Detect which cell encompasses the target text, then output its (X, Y) center coordinate. 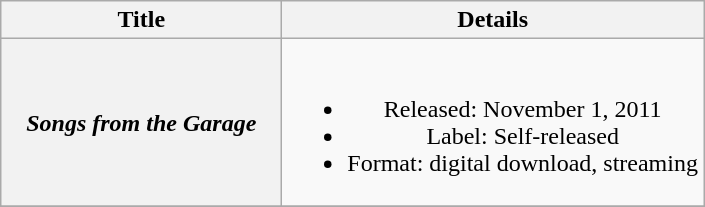
Songs from the Garage (142, 122)
Released: November 1, 2011Label: Self-releasedFormat: digital download, streaming (493, 122)
Title (142, 20)
Details (493, 20)
